Identify which cell holds the provided text, then report its (X, Y) central coordinate. 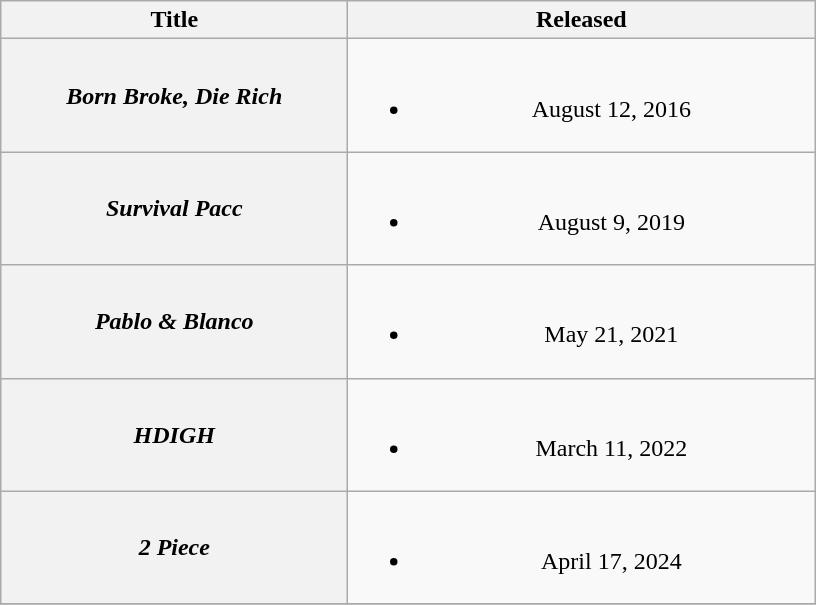
HDIGH (174, 434)
May 21, 2021 (582, 322)
April 17, 2024 (582, 548)
August 9, 2019 (582, 208)
Released (582, 20)
2 Piece (174, 548)
August 12, 2016 (582, 96)
Born Broke, Die Rich (174, 96)
Survival Pacc (174, 208)
Pablo & Blanco (174, 322)
Title (174, 20)
March 11, 2022 (582, 434)
